Return (x, y) of the center of cell containing provided text 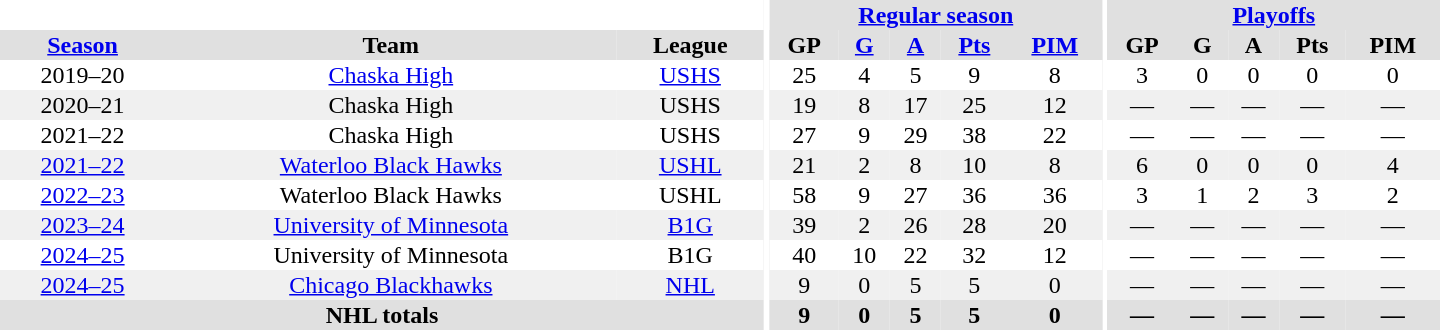
1 (1202, 195)
League (690, 45)
2020–21 (82, 105)
39 (804, 225)
NHL totals (382, 315)
32 (974, 255)
26 (916, 225)
2023–24 (82, 225)
28 (974, 225)
Chicago Blackhawks (390, 285)
21 (804, 165)
19 (804, 105)
58 (804, 195)
Season (82, 45)
Team (390, 45)
17 (916, 105)
38 (974, 135)
20 (1055, 225)
Regular season (936, 15)
NHL (690, 285)
Playoffs (1274, 15)
2019–20 (82, 75)
2022–23 (82, 195)
40 (804, 255)
6 (1142, 165)
29 (916, 135)
